Identify which cell holds the provided text, then report its [x, y] central coordinate. 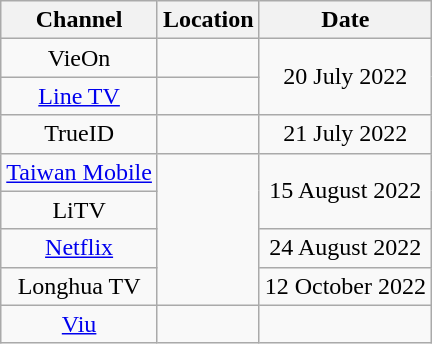
15 August 2022 [345, 191]
12 October 2022 [345, 286]
Channel [80, 20]
Netflix [80, 248]
Taiwan Mobile [80, 172]
Viu [80, 324]
20 July 2022 [345, 77]
Line TV [80, 96]
VieOn [80, 58]
Longhua TV [80, 286]
Date [345, 20]
LiTV [80, 210]
Location [208, 20]
24 August 2022 [345, 248]
21 July 2022 [345, 134]
TrueID [80, 134]
